Extract the [x, y] coordinate from the center of the cell holding the provided text.  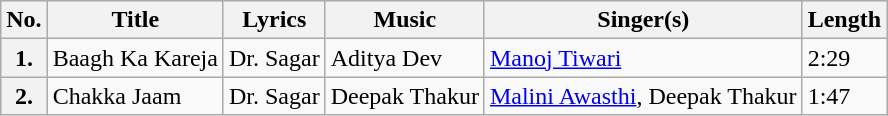
Music [404, 20]
Title [135, 20]
Malini Awasthi, Deepak Thakur [643, 96]
Singer(s) [643, 20]
2:29 [844, 58]
Lyrics [274, 20]
Baagh Ka Kareja [135, 58]
1. [24, 58]
Aditya Dev [404, 58]
2. [24, 96]
No. [24, 20]
Manoj Tiwari [643, 58]
Deepak Thakur [404, 96]
Chakka Jaam [135, 96]
1:47 [844, 96]
Length [844, 20]
